Detect which cell encompasses the target text, then output its [X, Y] center coordinate. 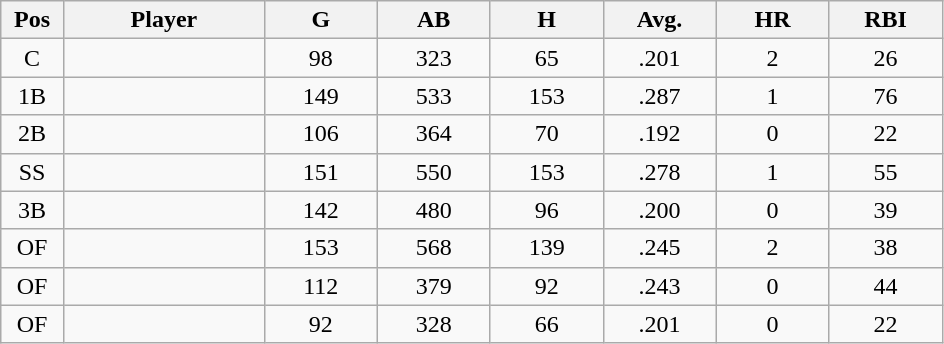
533 [434, 96]
.278 [660, 172]
.192 [660, 134]
G [320, 20]
139 [546, 248]
AB [434, 20]
568 [434, 248]
66 [546, 324]
C [32, 58]
328 [434, 324]
.243 [660, 286]
RBI [886, 20]
76 [886, 96]
65 [546, 58]
142 [320, 210]
379 [434, 286]
26 [886, 58]
323 [434, 58]
96 [546, 210]
.245 [660, 248]
3B [32, 210]
480 [434, 210]
364 [434, 134]
70 [546, 134]
Avg. [660, 20]
38 [886, 248]
39 [886, 210]
SS [32, 172]
106 [320, 134]
98 [320, 58]
HR [772, 20]
550 [434, 172]
.287 [660, 96]
Player [164, 20]
Pos [32, 20]
H [546, 20]
151 [320, 172]
2B [32, 134]
1B [32, 96]
44 [886, 286]
149 [320, 96]
112 [320, 286]
55 [886, 172]
.200 [660, 210]
